Return the [x, y] coordinate for the center point of the cell that contains the specified text.  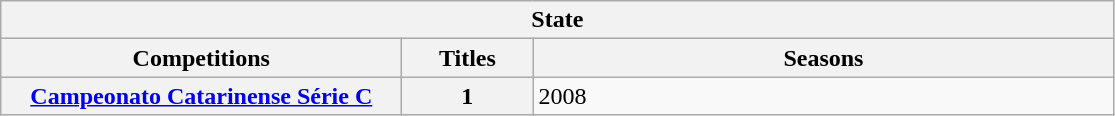
State [558, 20]
1 [468, 96]
2008 [824, 96]
Seasons [824, 58]
Titles [468, 58]
Competitions [202, 58]
Campeonato Catarinense Série C [202, 96]
